Capture the cell that displays the provided text and extract its (X, Y) central coordinate. 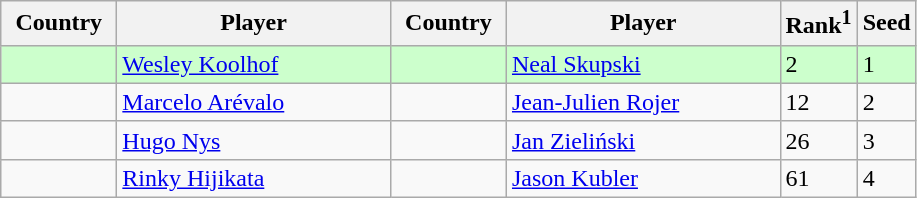
61 (818, 178)
Marcelo Arévalo (254, 102)
Seed (886, 24)
1 (886, 64)
Jason Kubler (643, 178)
Wesley Koolhof (254, 64)
4 (886, 178)
Jan Zieliński (643, 140)
Rinky Hijikata (254, 178)
12 (818, 102)
26 (818, 140)
Rank1 (818, 24)
Hugo Nys (254, 140)
Neal Skupski (643, 64)
3 (886, 140)
Jean-Julien Rojer (643, 102)
